Locate the cell with the specified text and output its [x, y] center coordinate. 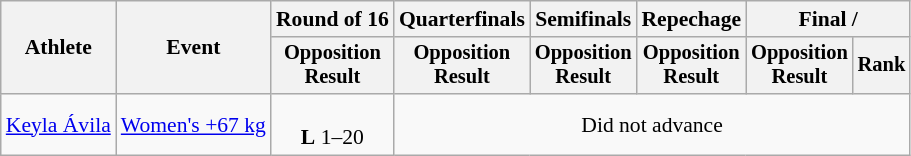
Keyla Ávila [58, 124]
Repechage [691, 19]
Semifinals [584, 19]
Quarterfinals [462, 19]
Rank [882, 66]
Event [194, 48]
L 1–20 [332, 124]
Athlete [58, 48]
Women's +67 kg [194, 124]
Final / [828, 19]
Round of 16 [332, 19]
Did not advance [652, 124]
